Capture the cell that displays the provided text and extract its (x, y) central coordinate. 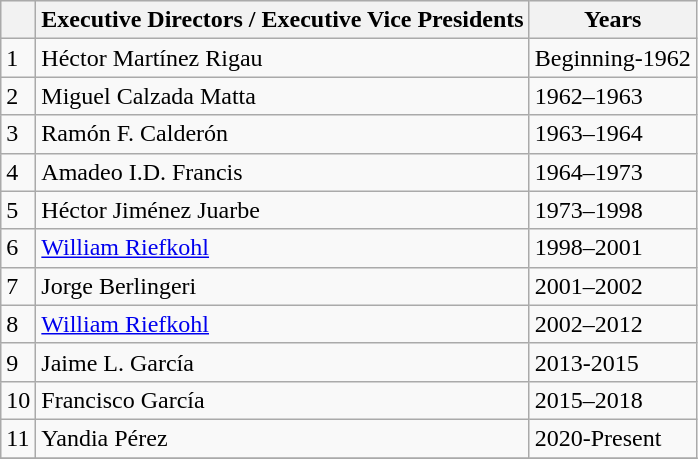
1964–1973 (612, 172)
11 (18, 438)
4 (18, 172)
Miguel Calzada Matta (282, 96)
Amadeo I.D. Francis (282, 172)
2015–2018 (612, 400)
2002–2012 (612, 324)
Héctor Jiménez Juarbe (282, 210)
6 (18, 248)
8 (18, 324)
1973–1998 (612, 210)
5 (18, 210)
Beginning-1962 (612, 58)
Executive Directors / Executive Vice Presidents (282, 20)
10 (18, 400)
Years (612, 20)
2001–2002 (612, 286)
3 (18, 134)
1998–2001 (612, 248)
2013-2015 (612, 362)
Ramón F. Calderón (282, 134)
Yandia Pérez (282, 438)
2 (18, 96)
1963–1964 (612, 134)
Jaime L. García (282, 362)
9 (18, 362)
7 (18, 286)
Héctor Martínez Rigau (282, 58)
2020-Present (612, 438)
1 (18, 58)
1962–1963 (612, 96)
Francisco García (282, 400)
Jorge Berlingeri (282, 286)
